Extract the [x, y] coordinate from the center of the cell holding the provided text.  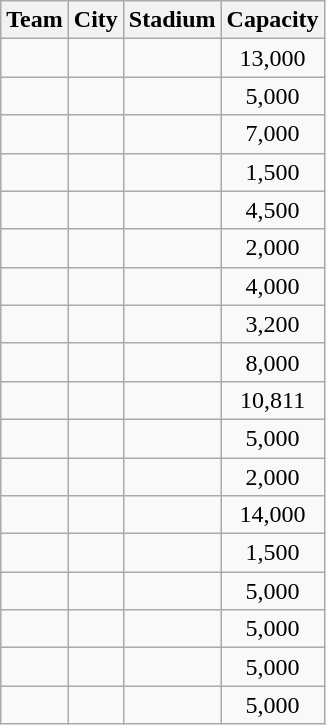
10,811 [272, 400]
7,000 [272, 134]
8,000 [272, 362]
Stadium [172, 20]
3,200 [272, 324]
14,000 [272, 515]
13,000 [272, 58]
4,500 [272, 210]
City [96, 20]
4,000 [272, 286]
Capacity [272, 20]
Team [35, 20]
